Identify which cell holds the provided text, then report its (X, Y) central coordinate. 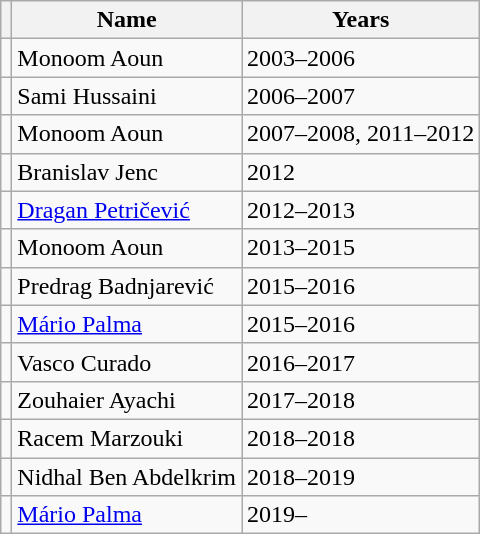
2016–2017 (361, 362)
2013–2015 (361, 248)
2012–2013 (361, 210)
2018–2019 (361, 477)
2003–2006 (361, 58)
Nidhal Ben Abdelkrim (127, 477)
Sami Hussaini (127, 96)
Predrag Badnjarević (127, 286)
2017–2018 (361, 400)
Name (127, 20)
Vasco Curado (127, 362)
2007–2008, 2011–2012 (361, 134)
2006–2007 (361, 96)
2012 (361, 172)
Zouhaier Ayachi (127, 400)
Dragan Petričević (127, 210)
2018–2018 (361, 438)
2019– (361, 515)
Branislav Jenc (127, 172)
Years (361, 20)
Racem Marzouki (127, 438)
